Provide the [X, Y] coordinate of the cell's center where the given text is located.  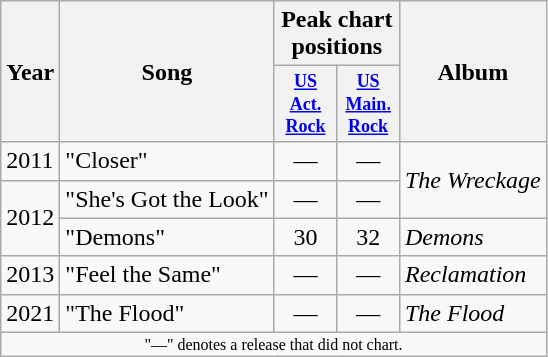
30 [306, 237]
2021 [30, 313]
2013 [30, 275]
Year [30, 72]
"Closer" [167, 161]
"The Flood" [167, 313]
2012 [30, 218]
"—" denotes a release that did not chart. [274, 344]
Reclamation [472, 275]
32 [368, 237]
The Wreckage [472, 180]
Song [167, 72]
USAct. Rock [306, 104]
Album [472, 72]
"Feel the Same" [167, 275]
"She's Got the Look" [167, 199]
USMain. Rock [368, 104]
Demons [472, 237]
"Demons" [167, 237]
Peak chart positions [336, 34]
The Flood [472, 313]
2011 [30, 161]
